Extract the (x, y) coordinate from the center of the cell holding the provided text.  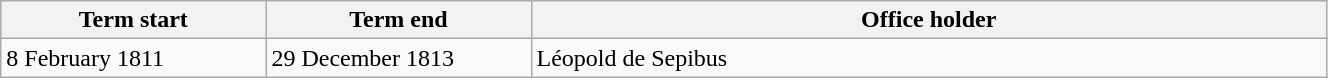
Léopold de Sepibus (928, 58)
Term end (398, 20)
Term start (134, 20)
Office holder (928, 20)
8 February 1811 (134, 58)
29 December 1813 (398, 58)
